Return (x, y) of the center of cell containing provided text 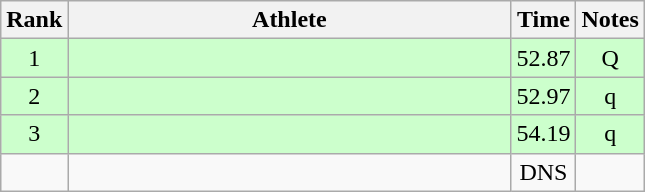
52.87 (544, 58)
Q (610, 58)
1 (34, 58)
Time (544, 20)
54.19 (544, 134)
2 (34, 96)
52.97 (544, 96)
Notes (610, 20)
Rank (34, 20)
DNS (544, 172)
Athlete (290, 20)
3 (34, 134)
